Search for the cell housing the specified text and yield its (x, y) center coordinate. 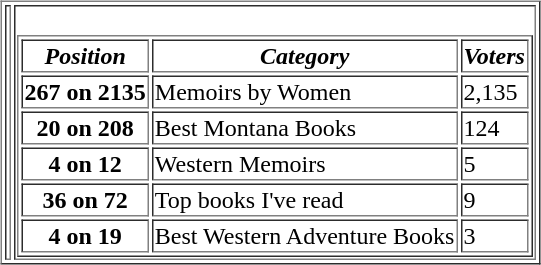
Best Montana Books (305, 128)
124 (494, 128)
9 (494, 200)
Memoirs by Women (305, 92)
3 (494, 236)
20 on 208 (86, 128)
Best Western Adventure Books (305, 236)
Voters (494, 56)
4 on 12 (86, 164)
36 on 72 (86, 200)
Category (305, 56)
4 on 19 (86, 236)
267 on 2135 (86, 92)
5 (494, 164)
2,135 (494, 92)
Position (86, 56)
Western Memoirs (305, 164)
Top books I've read (305, 200)
